For the text-containing cell, return its midpoint in [x, y] coordinate format. 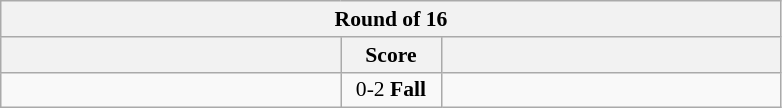
Score [391, 55]
0-2 Fall [391, 90]
Round of 16 [391, 19]
